Extract the [x, y] coordinate from the center of the cell holding the provided text.  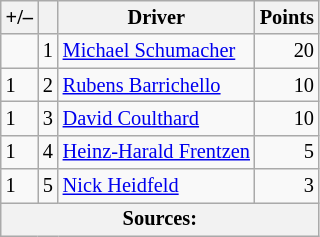
+/– [20, 17]
2 [48, 85]
Points [287, 17]
20 [287, 51]
David Coulthard [156, 118]
Nick Heidfeld [156, 186]
4 [48, 152]
Michael Schumacher [156, 51]
Rubens Barrichello [156, 85]
Heinz-Harald Frentzen [156, 152]
Driver [156, 17]
Sources: [160, 219]
